Return the [x, y] coordinate for the center point of the cell that contains the specified text.  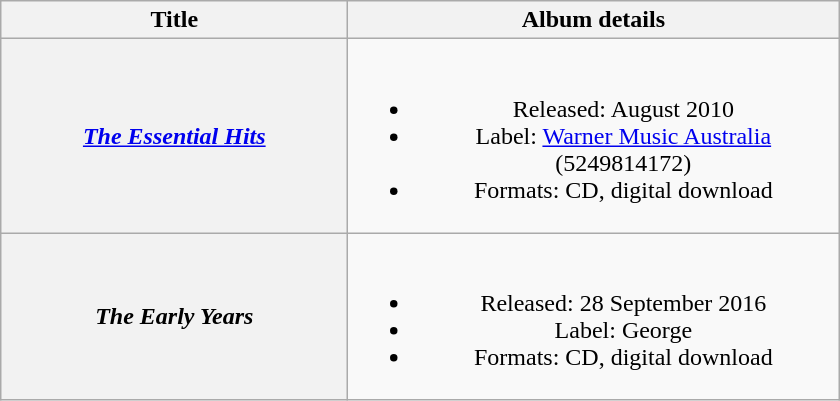
Released: 28 September 2016Label: GeorgeFormats: CD, digital download [594, 316]
Released: August 2010Label: Warner Music Australia (5249814172)Formats: CD, digital download [594, 136]
Title [174, 20]
The Early Years [174, 316]
Album details [594, 20]
The Essential Hits [174, 136]
